Capture the cell that displays the provided text and extract its (X, Y) central coordinate. 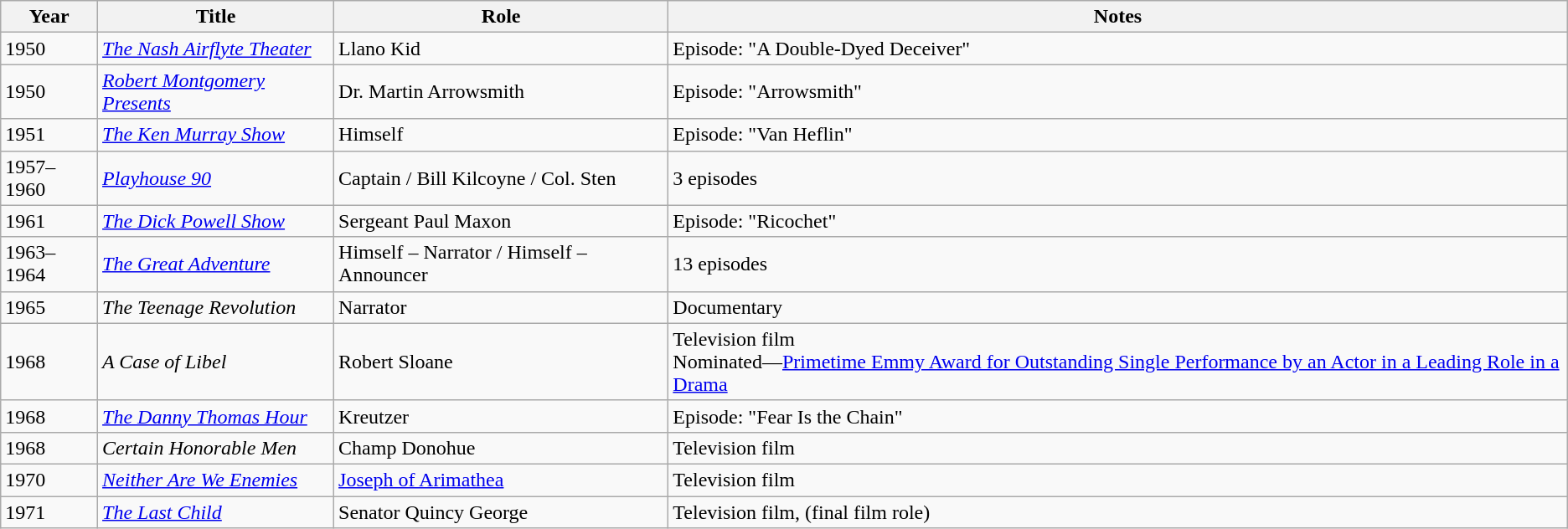
The Great Adventure (216, 264)
Episode: "Van Heflin" (1117, 135)
Year (49, 17)
The Nash Airflyte Theater (216, 49)
The Teenage Revolution (216, 307)
Episode: "A Double-Dyed Deceiver" (1117, 49)
Role (501, 17)
Himself (501, 135)
The Danny Thomas Hour (216, 416)
Kreutzer (501, 416)
Playhouse 90 (216, 177)
1961 (49, 221)
The Last Child (216, 511)
Champ Donohue (501, 448)
Llano Kid (501, 49)
The Ken Murray Show (216, 135)
Notes (1117, 17)
Neither Are We Enemies (216, 480)
Robert Sloane (501, 362)
Robert Montgomery Presents (216, 92)
Television filmNominated—Primetime Emmy Award for Outstanding Single Performance by an Actor in a Leading Role in a Drama (1117, 362)
Title (216, 17)
13 episodes (1117, 264)
Episode: "Fear Is the Chain" (1117, 416)
Captain / Bill Kilcoyne / Col. Sten (501, 177)
Episode: "Arrowsmith" (1117, 92)
The Dick Powell Show (216, 221)
1965 (49, 307)
Certain Honorable Men (216, 448)
Senator Quincy George (501, 511)
Documentary (1117, 307)
Television film, (final film role) (1117, 511)
1951 (49, 135)
1957–1960 (49, 177)
Sergeant Paul Maxon (501, 221)
A Case of Libel (216, 362)
Episode: "Ricochet" (1117, 221)
1963–1964 (49, 264)
1970 (49, 480)
3 episodes (1117, 177)
1971 (49, 511)
Narrator (501, 307)
Himself – Narrator / Himself – Announcer (501, 264)
Dr. Martin Arrowsmith (501, 92)
Joseph of Arimathea (501, 480)
